Search for the cell housing the specified text and yield its (x, y) center coordinate. 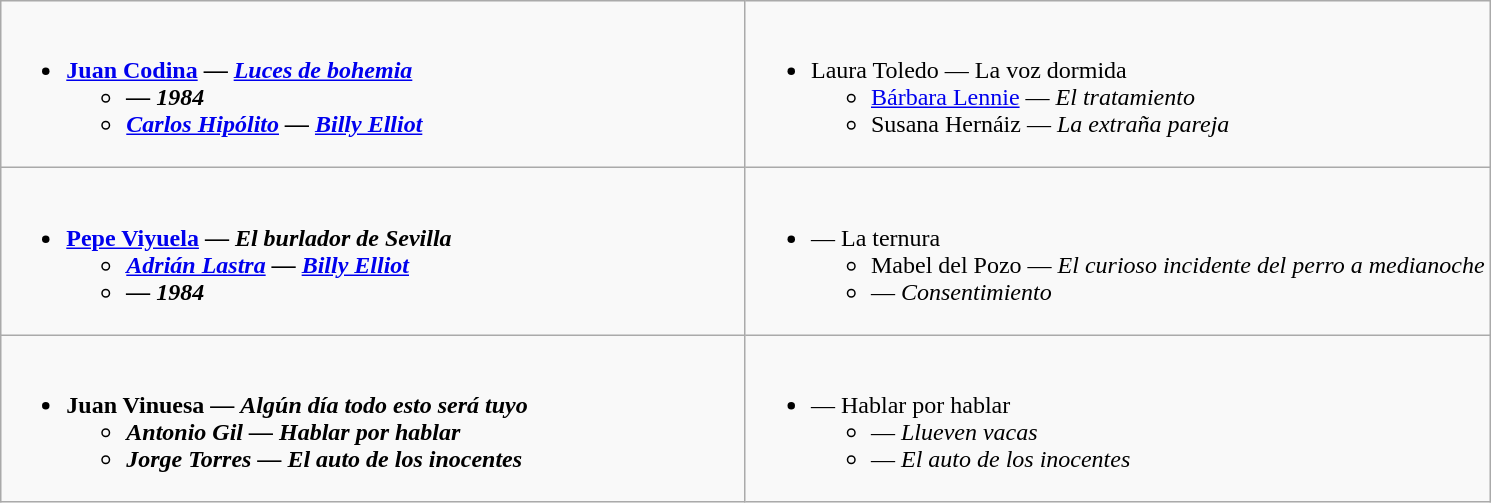
Juan Codina — Luces de bohemia — 1984Carlos Hipólito — Billy Elliot (374, 84)
Laura Toledo — La voz dormidaBárbara Lennie — El tratamientoSusana Hernáiz — La extraña pareja (1118, 84)
— La ternuraMabel del Pozo — El curioso incidente del perro a medianoche — Consentimiento (1118, 252)
— Hablar por hablar — Llueven vacas — El auto de los inocentes (1118, 418)
Juan Vinuesa — Algún día todo esto será tuyoAntonio Gil — Hablar por hablarJorge Torres — El auto de los inocentes (374, 418)
Pepe Viyuela — El burlador de SevillaAdrián Lastra — Billy Elliot — 1984 (374, 252)
